From the cell containing the given text, extract its center point as (X, Y) coordinate. 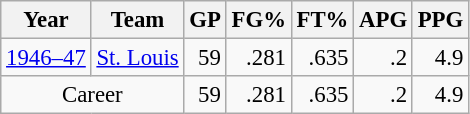
Team (138, 20)
GP (205, 20)
FG% (258, 20)
Year (46, 20)
APG (384, 20)
St. Louis (138, 58)
FT% (322, 20)
1946–47 (46, 58)
PPG (440, 20)
Career (92, 95)
